Return (X, Y) of the center of cell containing provided text 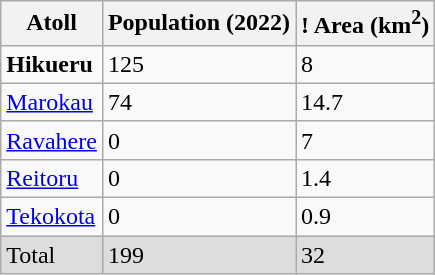
Tekokota (52, 217)
14.7 (366, 102)
Population (2022) (198, 24)
Hikueru (52, 64)
Reitoru (52, 178)
7 (366, 140)
Marokau (52, 102)
! Area (km2) (366, 24)
125 (198, 64)
32 (366, 255)
1.4 (366, 178)
8 (366, 64)
199 (198, 255)
Total (52, 255)
74 (198, 102)
0.9 (366, 217)
Ravahere (52, 140)
Atoll (52, 24)
